Extract the [X, Y] coordinate from the center of the cell holding the provided text.  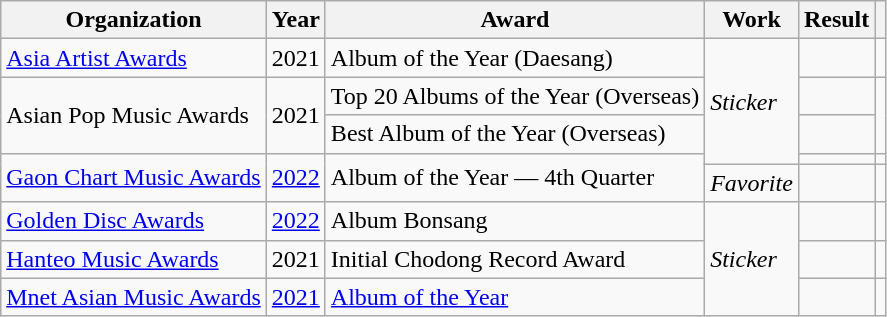
Album Bonsang [514, 221]
Asian Pop Music Awards [134, 115]
Organization [134, 20]
Asia Artist Awards [134, 58]
Album of the Year — 4th Quarter [514, 178]
Year [296, 20]
Work [752, 20]
Mnet Asian Music Awards [134, 297]
Award [514, 20]
Result [836, 20]
Gaon Chart Music Awards [134, 178]
Hanteo Music Awards [134, 259]
Top 20 Albums of the Year (Overseas) [514, 96]
Best Album of the Year (Overseas) [514, 134]
Album of the Year (Daesang) [514, 58]
Favorite [752, 183]
Initial Chodong Record Award [514, 259]
Album of the Year [514, 297]
Golden Disc Awards [134, 221]
